Determine the [x, y] coordinate at the center of the cell enclosing the given text.  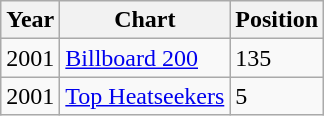
Position [277, 20]
5 [277, 96]
Billboard 200 [145, 58]
Top Heatseekers [145, 96]
135 [277, 58]
Chart [145, 20]
Year [30, 20]
